Locate the cell with the specified text and output its [X, Y] center coordinate. 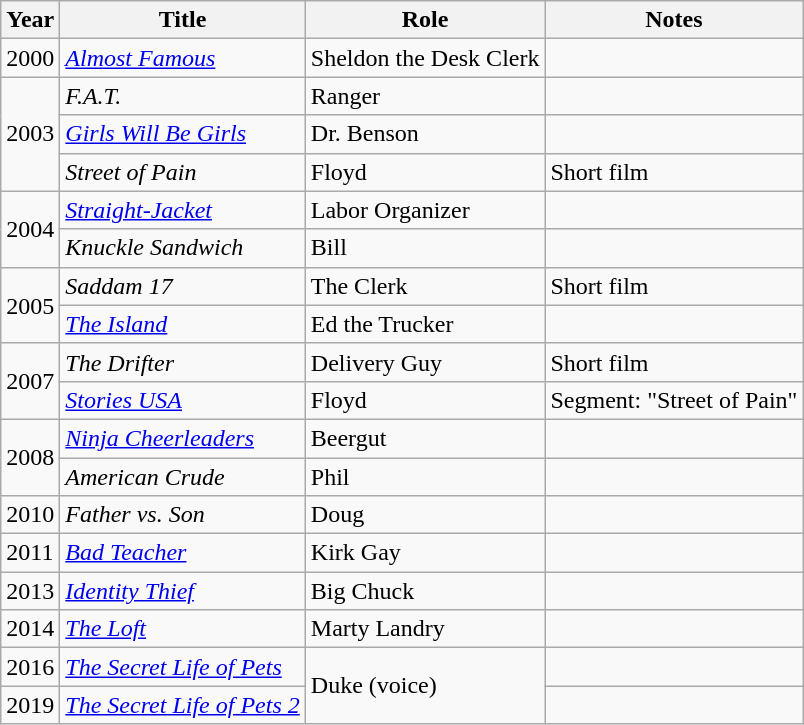
Big Chuck [425, 591]
Straight-Jacket [182, 210]
2008 [30, 457]
2000 [30, 58]
American Crude [182, 477]
2013 [30, 591]
Delivery Guy [425, 362]
The Drifter [182, 362]
Dr. Benson [425, 134]
Beergut [425, 438]
2007 [30, 381]
Title [182, 20]
Father vs. Son [182, 515]
2003 [30, 134]
Identity Thief [182, 591]
2005 [30, 305]
2010 [30, 515]
Segment: "Street of Pain" [674, 400]
Kirk Gay [425, 553]
Girls Will Be Girls [182, 134]
Ranger [425, 96]
Bad Teacher [182, 553]
Labor Organizer [425, 210]
2011 [30, 553]
Marty Landry [425, 629]
The Island [182, 324]
2019 [30, 705]
Sheldon the Desk Clerk [425, 58]
Almost Famous [182, 58]
Doug [425, 515]
2016 [30, 667]
2014 [30, 629]
Duke (voice) [425, 686]
Year [30, 20]
Saddam 17 [182, 286]
The Loft [182, 629]
The Secret Life of Pets 2 [182, 705]
2004 [30, 229]
Street of Pain [182, 172]
Notes [674, 20]
F.A.T. [182, 96]
Bill [425, 248]
Stories USA [182, 400]
Ed the Trucker [425, 324]
Role [425, 20]
Knuckle Sandwich [182, 248]
The Secret Life of Pets [182, 667]
Ninja Cheerleaders [182, 438]
The Clerk [425, 286]
Phil [425, 477]
